Detect which cell encompasses the target text, then output its (x, y) center coordinate. 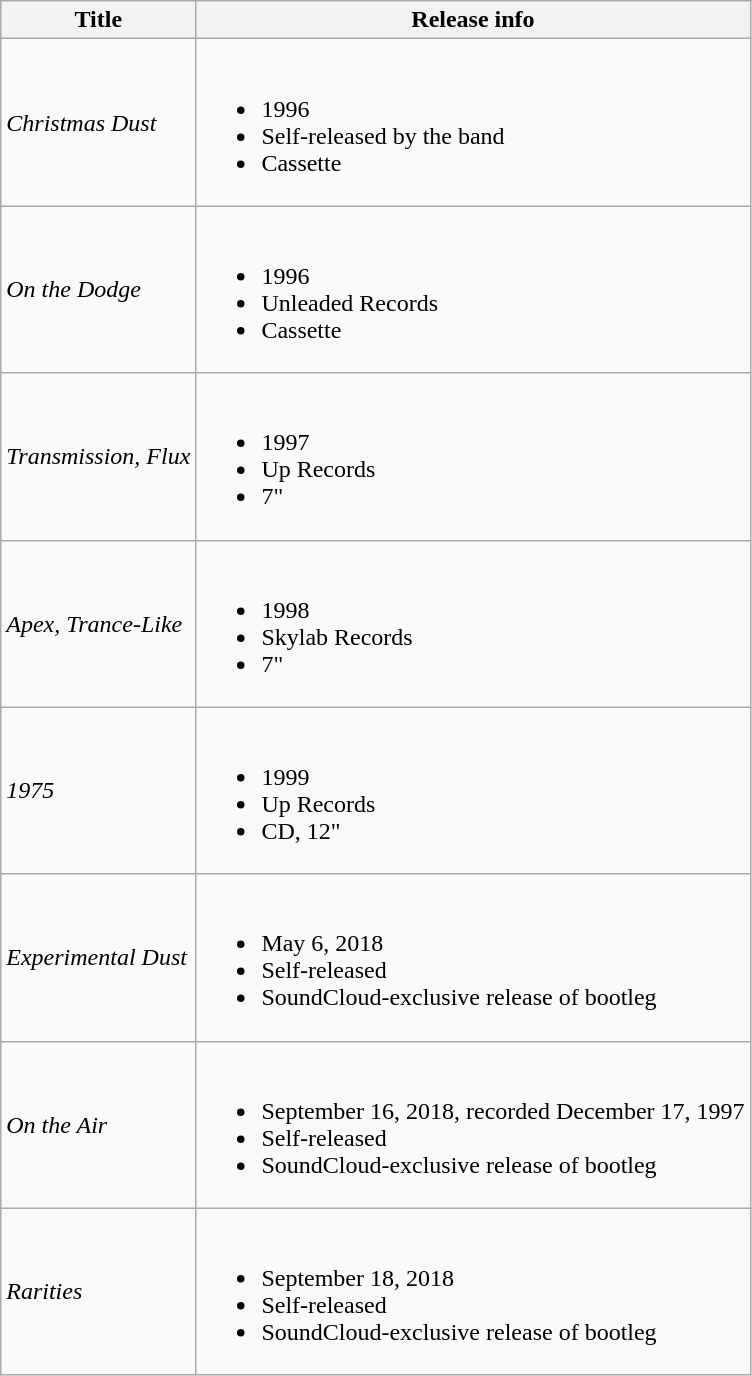
1997Up Records7" (473, 456)
September 18, 2018Self-releasedSoundCloud-exclusive release of bootleg (473, 1292)
Transmission, Flux (98, 456)
Experimental Dust (98, 958)
Release info (473, 20)
1998Skylab Records7" (473, 624)
1996Unleaded RecordsCassette (473, 290)
Apex, Trance-Like (98, 624)
September 16, 2018, recorded December 17, 1997Self-releasedSoundCloud-exclusive release of bootleg (473, 1124)
1999Up RecordsCD, 12" (473, 790)
On the Air (98, 1124)
On the Dodge (98, 290)
1996Self-released by the bandCassette (473, 122)
Rarities (98, 1292)
Title (98, 20)
1975 (98, 790)
Christmas Dust (98, 122)
May 6, 2018Self-releasedSoundCloud-exclusive release of bootleg (473, 958)
